Detect which cell encompasses the target text, then output its (x, y) center coordinate. 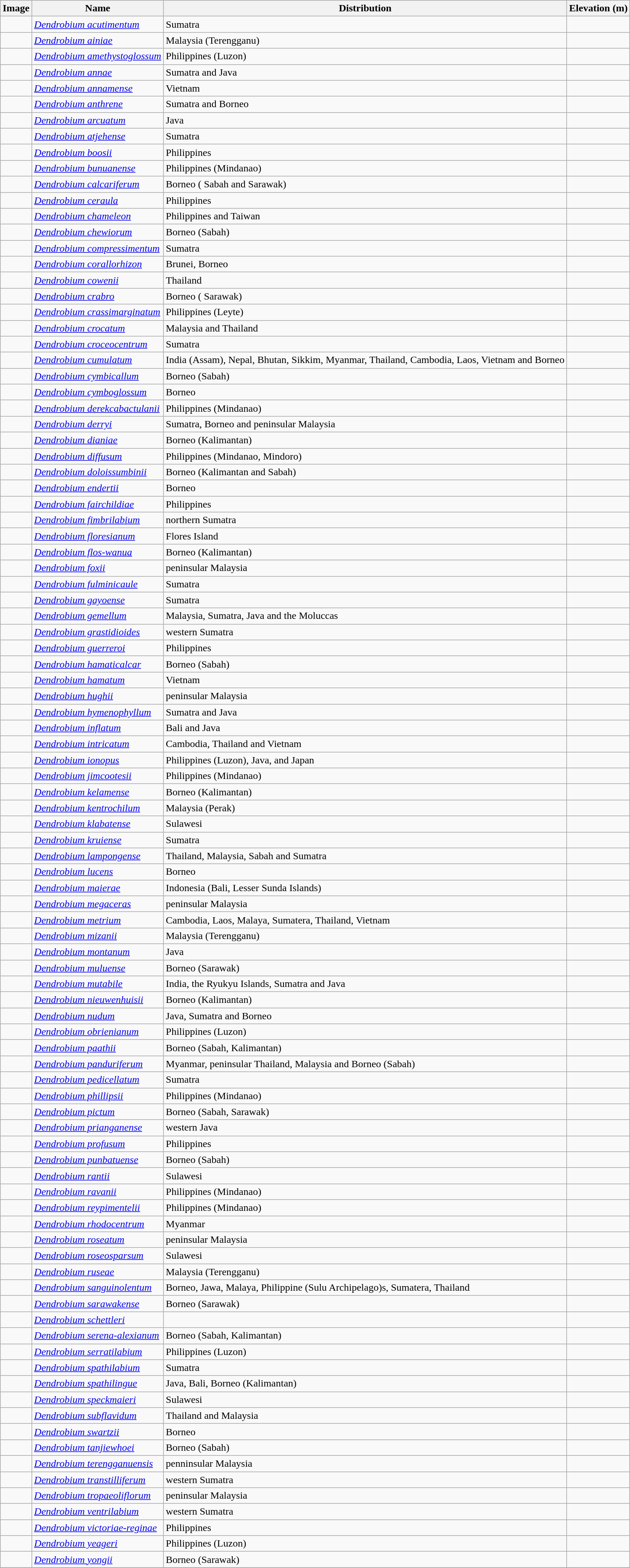
Dendrobium roseosparsum (98, 1256)
Dendrobium crocatum (98, 328)
Dendrobium spathilingue (98, 1384)
Dendrobium derekcabactulanii (98, 408)
Dendrobium montanum (98, 952)
Dendrobium cymbicallum (98, 376)
Dendrobium lucens (98, 872)
Thailand and Malaysia (365, 1415)
India (Assam), Nepal, Bhutan, Sikkim, Myanmar, Thailand, Cambodia, Laos, Vietnam and Borneo (365, 360)
Dendrobium profusum (98, 1144)
Dendrobium guerreroi (98, 648)
Borneo (Kalimantan and Sabah) (365, 472)
Dendrobium tanjiewhoei (98, 1447)
Dendrobium tropaeoliflorum (98, 1496)
Dendrobium amethystoglossum (98, 56)
Dendrobium punbatuense (98, 1160)
Name (98, 8)
Dendrobium diffusum (98, 456)
Malaysia and Thailand (365, 328)
Dendrobium hamatum (98, 680)
Dendrobium floresianum (98, 536)
Dendrobium annamense (98, 88)
Philippines (Mindanao, Mindoro) (365, 456)
Dendrobium transtilliferum (98, 1479)
northern Sumatra (365, 520)
Java, Bali, Borneo (Kalimantan) (365, 1384)
Dendrobium bunuanense (98, 168)
Dendrobium speckmaieri (98, 1400)
Dendrobium sarawakense (98, 1304)
Dendrobium atjehense (98, 136)
Dendrobium mizanii (98, 936)
Borneo (Sabah, Sarawak) (365, 1112)
Myanmar, peninsular Thailand, Malaysia and Borneo (Sabah) (365, 1064)
Dendrobium fairchildiae (98, 504)
Dendrobium ceraula (98, 200)
Dendrobium nudum (98, 1016)
Dendrobium crabro (98, 296)
Dendrobium flos-wanua (98, 552)
Dendrobium yeageri (98, 1544)
Dendrobium gemellum (98, 616)
Dendrobium crassimarginatum (98, 312)
Dendrobium derryi (98, 424)
Dendrobium ventrilabium (98, 1512)
Dendrobium endertii (98, 488)
Dendrobium muluense (98, 968)
Dendrobium mutabile (98, 984)
Dendrobium cymboglossum (98, 392)
Dendrobium serena-alexianum (98, 1336)
Dendrobium croceocentrum (98, 344)
Dendrobium ravanii (98, 1192)
Dendrobium sanguinolentum (98, 1288)
Flores Island (365, 536)
Dendrobium metrium (98, 920)
Dendrobium paathii (98, 1048)
Dendrobium lampongense (98, 856)
Borneo ( Sarawak) (365, 296)
western Java (365, 1128)
Dendrobium pedicellatum (98, 1080)
Dendrobium cumulatum (98, 360)
Image (16, 8)
Philippines and Taiwan (365, 216)
Dendrobium rantii (98, 1176)
Dendrobium hamaticalcar (98, 664)
Sumatra and Borneo (365, 104)
penninsular Malaysia (365, 1463)
Dendrobium arcuatum (98, 120)
Dendrobium kelamense (98, 792)
Indonesia (Bali, Lesser Sunda Islands) (365, 888)
Dendrobium klabatense (98, 824)
Distribution (365, 8)
Dendrobium hymenophyllum (98, 712)
Philippines (Luzon), Java, and Japan (365, 760)
Dendrobium swartzii (98, 1431)
Malaysia (Perak) (365, 808)
Brunei, Borneo (365, 264)
Dendrobium cowenii (98, 280)
Dendrobium dianiae (98, 440)
Dendrobium boosii (98, 152)
Dendrobium hughii (98, 696)
Dendrobium phillipsii (98, 1096)
Dendrobium rhodocentrum (98, 1224)
Dendrobium gayoense (98, 600)
Philippines (Leyte) (365, 312)
Java, Sumatra and Borneo (365, 1016)
Dendrobium fulminicaule (98, 584)
Dendrobium foxii (98, 568)
Dendrobium jimcootesii (98, 776)
Dendrobium ionopus (98, 760)
Dendrobium fimbrilabium (98, 520)
Dendrobium chewiorum (98, 232)
Dendrobium intricatum (98, 744)
Dendrobium subflavidum (98, 1415)
Dendrobium corallorhizon (98, 264)
Dendrobium schettleri (98, 1320)
Dendrobium ainiae (98, 40)
Thailand, Malaysia, Sabah and Sumatra (365, 856)
Dendrobium compressimentum (98, 248)
Dendrobium reypimentelii (98, 1208)
Dendrobium prianganense (98, 1128)
Dendrobium kruiense (98, 840)
Dendrobium grastidioides (98, 632)
Dendrobium spathilabium (98, 1368)
Dendrobium chameleon (98, 216)
Bali and Java (365, 728)
Dendrobium kentrochilum (98, 808)
Sumatra, Borneo and peninsular Malaysia (365, 424)
Dendrobium victoriae-reginae (98, 1528)
Dendrobium serratilabium (98, 1352)
Myanmar (365, 1224)
Dendrobium acutimentum (98, 24)
Malaysia, Sumatra, Java and the Moluccas (365, 616)
Dendrobium pictum (98, 1112)
Dendrobium nieuwenhuisii (98, 1000)
Cambodia, Laos, Malaya, Sumatera, Thailand, Vietnam (365, 920)
Dendrobium calcariferum (98, 184)
Elevation (m) (598, 8)
Dendrobium roseatum (98, 1240)
Dendrobium obrienianum (98, 1032)
Dendrobium maierae (98, 888)
India, the Ryukyu Islands, Sumatra and Java (365, 984)
Dendrobium anthrene (98, 104)
Dendrobium terengganuensis (98, 1463)
Borneo, Jawa, Malaya, Philippine (Sulu Archipelago)s, Sumatera, Thailand (365, 1288)
Dendrobium doloissumbinii (98, 472)
Dendrobium megaceras (98, 904)
Cambodia, Thailand and Vietnam (365, 744)
Borneo ( Sabah and Sarawak) (365, 184)
Dendrobium annae (98, 72)
Dendrobium inflatum (98, 728)
Dendrobium panduriferum (98, 1064)
Thailand (365, 280)
Dendrobium ruseae (98, 1272)
Dendrobium yongii (98, 1560)
